Locate the cell with the specified text and output its [x, y] center coordinate. 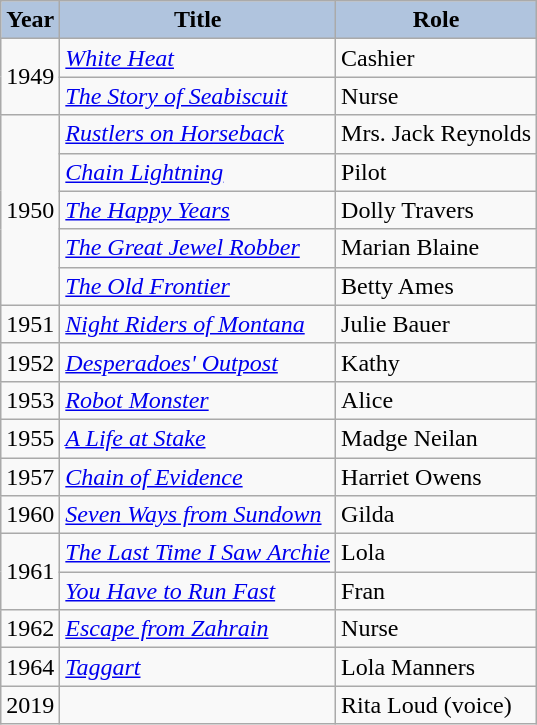
1950 [30, 210]
Fran [436, 591]
1949 [30, 77]
1953 [30, 400]
Betty Ames [436, 286]
Pilot [436, 172]
Seven Ways from Sundown [198, 515]
Harriet Owens [436, 477]
2019 [30, 705]
Desperadoes' Outpost [198, 362]
The Last Time I Saw Archie [198, 553]
You Have to Run Fast [198, 591]
Title [198, 20]
Escape from Zahrain [198, 629]
1962 [30, 629]
Lola [436, 553]
1957 [30, 477]
Mrs. Jack Reynolds [436, 134]
1951 [30, 324]
Taggart [198, 667]
Robot Monster [198, 400]
Role [436, 20]
Dolly Travers [436, 210]
Chain Lightning [198, 172]
The Story of Seabiscuit [198, 96]
White Heat [198, 58]
1955 [30, 438]
The Old Frontier [198, 286]
1961 [30, 572]
Gilda [436, 515]
Marian Blaine [436, 248]
The Happy Years [198, 210]
1960 [30, 515]
Rita Loud (voice) [436, 705]
Julie Bauer [436, 324]
Alice [436, 400]
A Life at Stake [198, 438]
Lola Manners [436, 667]
Cashier [436, 58]
Rustlers on Horseback [198, 134]
Chain of Evidence [198, 477]
1964 [30, 667]
Night Riders of Montana [198, 324]
1952 [30, 362]
Kathy [436, 362]
Madge Neilan [436, 438]
The Great Jewel Robber [198, 248]
Year [30, 20]
